Detect which cell encompasses the target text, then output its [X, Y] center coordinate. 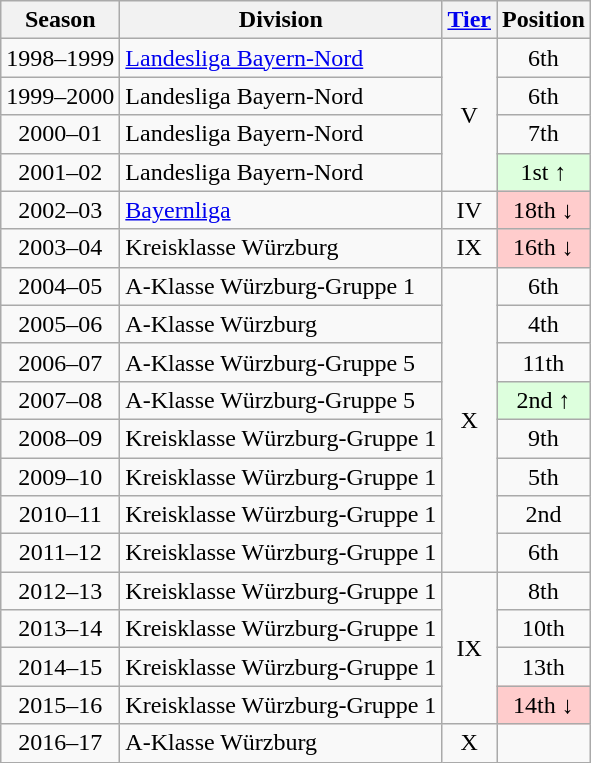
Division [281, 20]
IV [470, 210]
1999–2000 [60, 96]
2014–15 [60, 667]
2010–11 [60, 515]
1998–1999 [60, 58]
2005–06 [60, 324]
2003–04 [60, 248]
V [470, 115]
8th [544, 591]
2002–03 [60, 210]
13th [544, 667]
2008–09 [60, 438]
A-Klasse Würzburg-Gruppe 1 [281, 286]
11th [544, 362]
2nd [544, 515]
18th ↓ [544, 210]
2015–16 [60, 705]
Tier [470, 20]
2012–13 [60, 591]
10th [544, 629]
4th [544, 324]
16th ↓ [544, 248]
2004–05 [60, 286]
9th [544, 438]
2006–07 [60, 362]
Kreisklasse Würzburg [281, 248]
14th ↓ [544, 705]
7th [544, 134]
Bayernliga [281, 210]
2nd ↑ [544, 400]
1st ↑ [544, 172]
2001–02 [60, 172]
2009–10 [60, 477]
5th [544, 477]
Season [60, 20]
2007–08 [60, 400]
2011–12 [60, 553]
Position [544, 20]
2000–01 [60, 134]
2016–17 [60, 743]
2013–14 [60, 629]
